Return [x, y] of the center of cell containing provided text 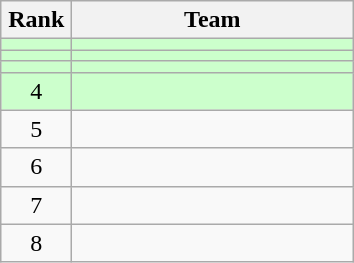
Team [212, 20]
4 [36, 91]
8 [36, 243]
7 [36, 205]
Rank [36, 20]
6 [36, 167]
5 [36, 129]
